Output the [x, y] coordinate of the center of the cell containing the given text.  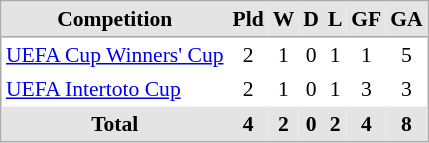
Competition [115, 20]
UEFA Intertoto Cup [115, 89]
D [312, 20]
8 [406, 123]
5 [406, 55]
Pld [248, 20]
GA [406, 20]
W [284, 20]
Total [115, 123]
GF [366, 20]
UEFA Cup Winners' Cup [115, 55]
L [334, 20]
